Determine the (X, Y) coordinate at the center of the cell enclosing the given text.  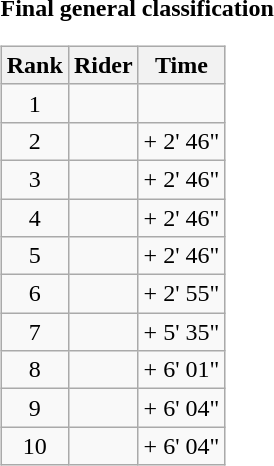
3 (34, 179)
+ 6' 01" (182, 370)
+ 2' 55" (182, 294)
4 (34, 217)
6 (34, 294)
Rank (34, 65)
9 (34, 408)
5 (34, 256)
8 (34, 370)
Time (182, 65)
2 (34, 141)
10 (34, 446)
Rider (103, 65)
1 (34, 103)
7 (34, 332)
+ 5' 35" (182, 332)
